For the text-containing cell, return its midpoint in [X, Y] coordinate format. 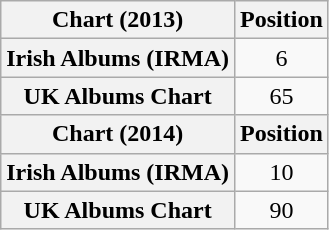
Chart (2014) [118, 134]
65 [282, 96]
90 [282, 210]
Chart (2013) [118, 20]
6 [282, 58]
10 [282, 172]
